Search for the cell housing the specified text and yield its (x, y) center coordinate. 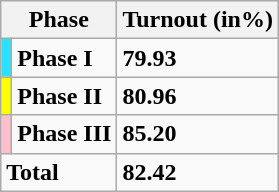
82.42 (198, 172)
Phase III (64, 134)
79.93 (198, 58)
Phase II (64, 96)
Total (59, 172)
Turnout (in%) (198, 20)
Phase (59, 20)
Phase I (64, 58)
80.96 (198, 96)
85.20 (198, 134)
